Output the (x, y) coordinate of the center of the cell containing the given text.  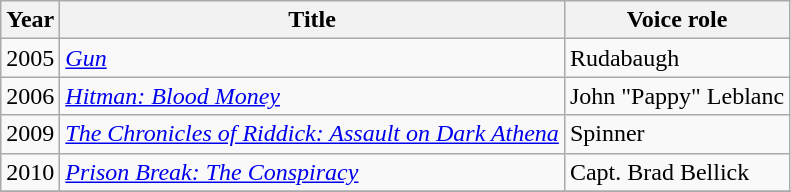
Prison Break: The Conspiracy (312, 172)
2010 (30, 172)
John "Pappy" Leblanc (676, 96)
2006 (30, 96)
Spinner (676, 134)
Voice role (676, 20)
2009 (30, 134)
Capt. Brad Bellick (676, 172)
Rudabaugh (676, 58)
Year (30, 20)
Title (312, 20)
The Chronicles of Riddick: Assault on Dark Athena (312, 134)
2005 (30, 58)
Gun (312, 58)
Hitman: Blood Money (312, 96)
